Pinpoint the cell where the given text exists, returning its (X, Y) midpoint coordinate. 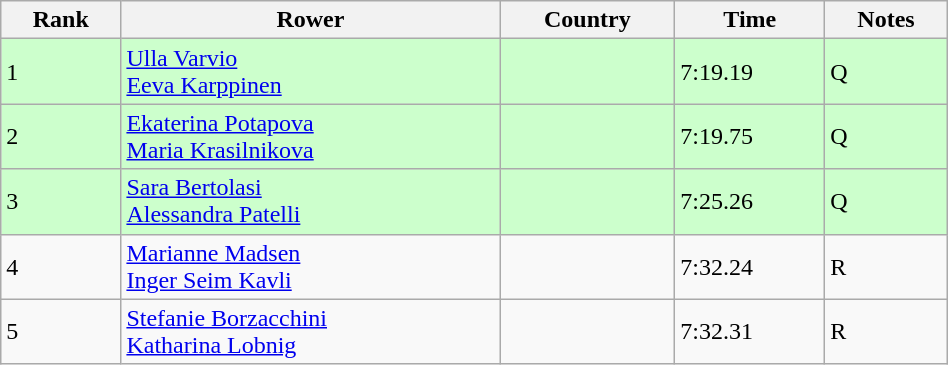
7:19.75 (750, 136)
Ulla VarvioEeva Karppinen (310, 72)
Marianne MadsenInger Seim Kavli (310, 266)
Rower (310, 20)
Ekaterina PotapovaMaria Krasilnikova (310, 136)
5 (61, 332)
1 (61, 72)
2 (61, 136)
Stefanie BorzacchiniKatharina Lobnig (310, 332)
7:19.19 (750, 72)
Time (750, 20)
4 (61, 266)
Sara BertolasiAlessandra Patelli (310, 202)
Notes (886, 20)
7:32.31 (750, 332)
7:25.26 (750, 202)
Country (588, 20)
7:32.24 (750, 266)
Rank (61, 20)
3 (61, 202)
